Search for the cell housing the specified text and yield its [X, Y] center coordinate. 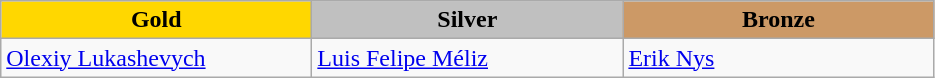
Erik Nys [778, 58]
Bronze [778, 20]
Gold [156, 20]
Olexiy Lukashevych [156, 58]
Luis Felipe Méliz [468, 58]
Silver [468, 20]
